Pinpoint the cell where the given text exists, returning its (X, Y) midpoint coordinate. 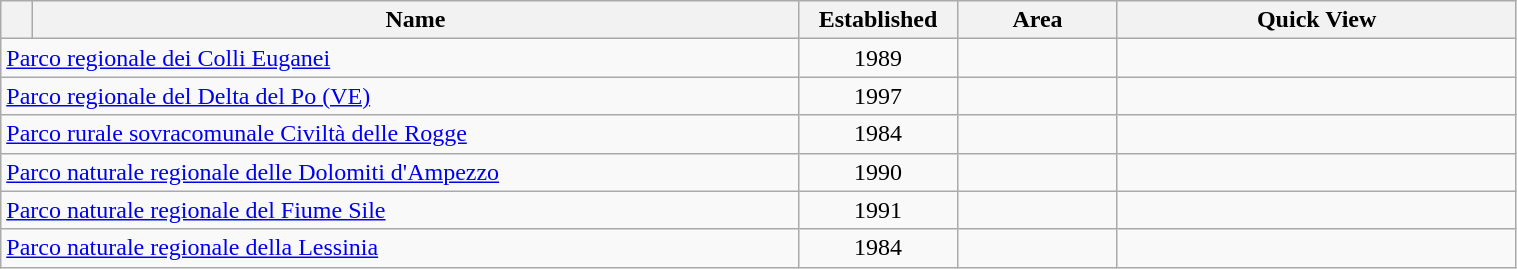
1997 (878, 96)
Parco naturale regionale del Fiume Sile (400, 210)
1991 (878, 210)
Parco naturale regionale delle Dolomiti d'Ampezzo (400, 172)
Parco rurale sovracomunale Civiltà delle Rogge (400, 134)
Parco regionale dei Colli Euganei (400, 58)
Established (878, 20)
1990 (878, 172)
Quick View (1316, 20)
Area (1038, 20)
1989 (878, 58)
Name (416, 20)
Parco naturale regionale della Lessinia (400, 248)
Parco regionale del Delta del Po (VE) (400, 96)
